Locate the cell with the specified text and output its [x, y] center coordinate. 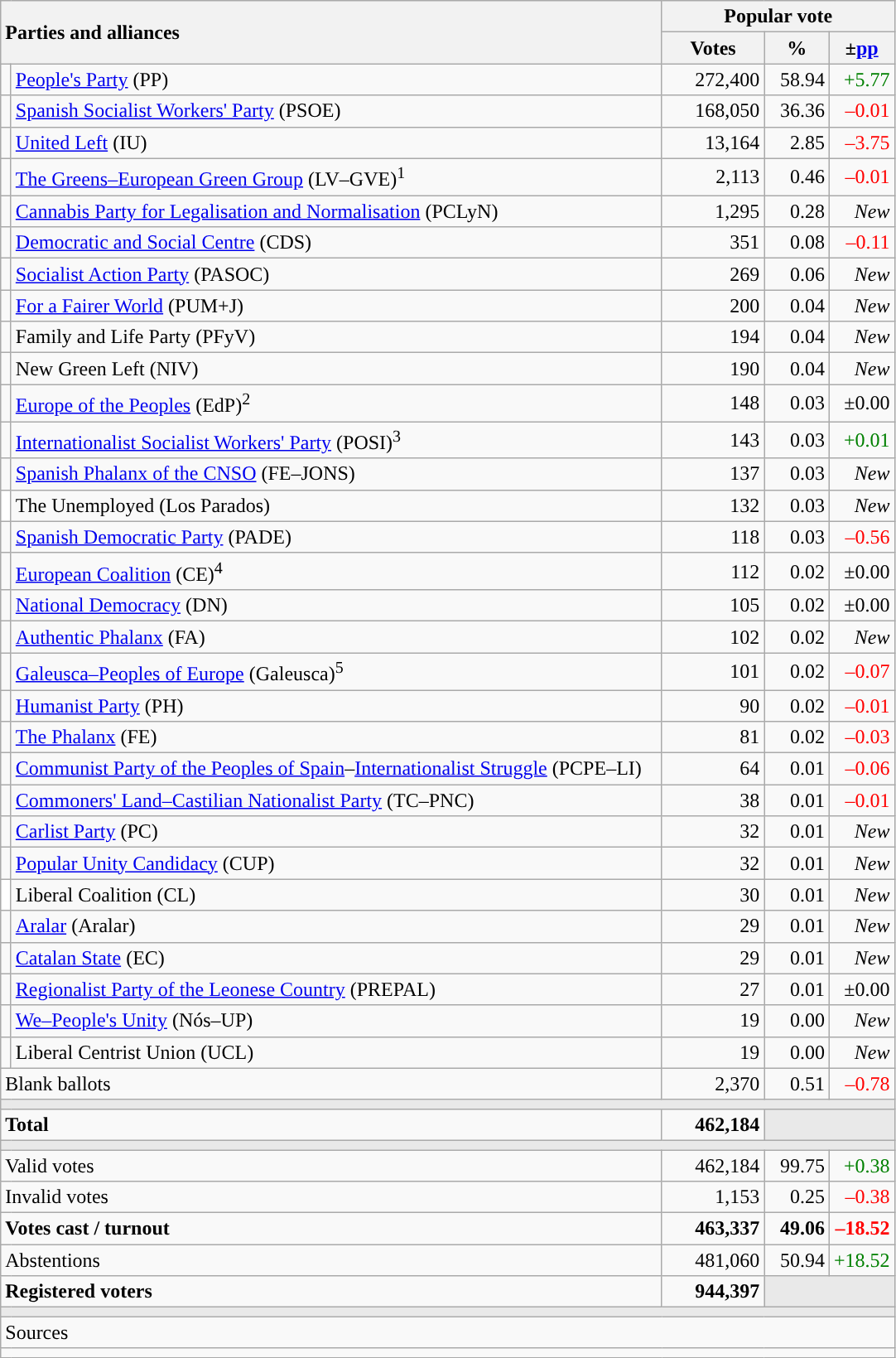
United Left (IU) [336, 143]
Votes cast / turnout [331, 1229]
81 [713, 737]
Europe of the Peoples (EdP)2 [336, 403]
118 [713, 537]
–3.75 [861, 143]
–0.38 [861, 1197]
102 [713, 637]
+5.77 [861, 80]
Popular vote [778, 17]
0.25 [797, 1197]
Liberal Coalition (CL) [336, 895]
Family and Life Party (PFyV) [336, 337]
Regionalist Party of the Leonese Country (PREPAL) [336, 989]
+0.38 [861, 1166]
0.46 [797, 177]
168,050 [713, 111]
Humanist Party (PH) [336, 706]
Invalid votes [331, 1197]
–0.06 [861, 769]
% [797, 48]
–0.07 [861, 671]
112 [713, 572]
58.94 [797, 80]
We–People's Unity (Nós–UP) [336, 1021]
Sources [447, 1332]
0.28 [797, 211]
Votes [713, 48]
Authentic Phalanx (FA) [336, 637]
Total [331, 1124]
Communist Party of the Peoples of Spain–Internationalist Struggle (PCPE–LI) [336, 769]
Democratic and Social Centre (CDS) [336, 243]
The Phalanx (FE) [336, 737]
New Green Left (NIV) [336, 369]
200 [713, 306]
Cannabis Party for Legalisation and Normalisation (PCLyN) [336, 211]
2,370 [713, 1084]
Spanish Democratic Party (PADE) [336, 537]
64 [713, 769]
351 [713, 243]
Registered voters [331, 1292]
99.75 [797, 1166]
–0.56 [861, 537]
38 [713, 800]
Abstentions [331, 1260]
137 [713, 474]
Galeusca–Peoples of Europe (Galeusca)5 [336, 671]
Parties and alliances [331, 32]
Popular Unity Candidacy (CUP) [336, 863]
481,060 [713, 1260]
30 [713, 895]
13,164 [713, 143]
–0.11 [861, 243]
2,113 [713, 177]
Aralar (Aralar) [336, 926]
49.06 [797, 1229]
Spanish Phalanx of the CNSO (FE–JONS) [336, 474]
90 [713, 706]
132 [713, 505]
944,397 [713, 1292]
±pp [861, 48]
Liberal Centrist Union (UCL) [336, 1052]
1,295 [713, 211]
+18.52 [861, 1260]
European Coalition (CE)4 [336, 572]
50.94 [797, 1260]
–18.52 [861, 1229]
For a Fairer World (PUM+J) [336, 306]
Blank ballots [331, 1084]
–0.78 [861, 1084]
27 [713, 989]
463,337 [713, 1229]
Commoners' Land–Castilian Nationalist Party (TC–PNC) [336, 800]
Valid votes [331, 1166]
105 [713, 606]
269 [713, 274]
272,400 [713, 80]
0.08 [797, 243]
Catalan State (EC) [336, 958]
National Democracy (DN) [336, 606]
143 [713, 441]
194 [713, 337]
36.36 [797, 111]
Socialist Action Party (PASOC) [336, 274]
148 [713, 403]
–0.03 [861, 737]
101 [713, 671]
The Greens–European Green Group (LV–GVE)1 [336, 177]
Carlist Party (PC) [336, 832]
1,153 [713, 1197]
2.85 [797, 143]
People's Party (PP) [336, 80]
The Unemployed (Los Parados) [336, 505]
+0.01 [861, 441]
Spanish Socialist Workers' Party (PSOE) [336, 111]
0.06 [797, 274]
190 [713, 369]
0.51 [797, 1084]
Internationalist Socialist Workers' Party (POSI)3 [336, 441]
